Return [x, y] of the center of cell containing provided text 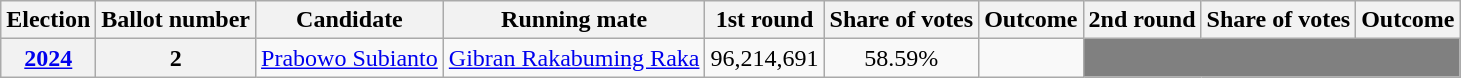
58.59% [902, 58]
Election [48, 20]
2 [176, 58]
1st round [764, 20]
Candidate [350, 20]
Running mate [574, 20]
Prabowo Subianto [350, 58]
2nd round [1142, 20]
Gibran Rakabuming Raka [574, 58]
96,214,691 [764, 58]
Ballot number [176, 20]
2024 [48, 58]
